Output the [X, Y] coordinate of the center of the cell containing the given text.  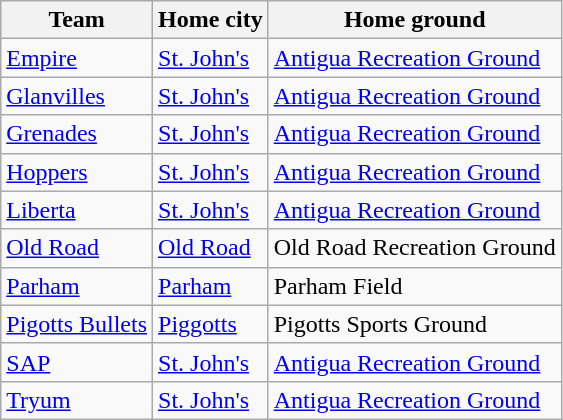
SAP [77, 362]
Home ground [414, 20]
Glanvilles [77, 96]
Piggotts [211, 324]
Empire [77, 58]
Team [77, 20]
Pigotts Sports Ground [414, 324]
Pigotts Bullets [77, 324]
Old Road Recreation Ground [414, 248]
Grenades [77, 134]
Home city [211, 20]
Tryum [77, 400]
Parham Field [414, 286]
Liberta [77, 210]
Hoppers [77, 172]
